Output the (X, Y) coordinate of the center of the cell containing the given text.  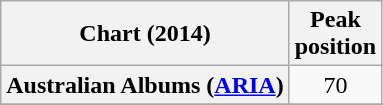
Australian Albums (ARIA) (145, 85)
70 (335, 85)
Chart (2014) (145, 34)
Peak position (335, 34)
